Locate the cell with the specified text and output its [X, Y] center coordinate. 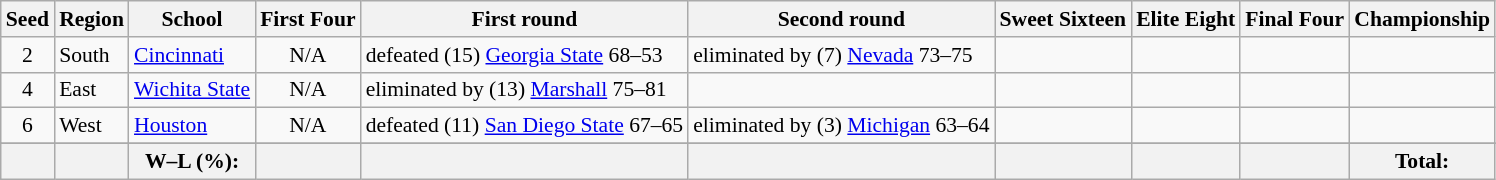
Seed [28, 19]
eliminated by (3) Michigan 63–64 [841, 126]
defeated (15) Georgia State 68–53 [525, 55]
East [92, 90]
First Four [308, 19]
Wichita State [192, 90]
eliminated by (13) Marshall 75–81 [525, 90]
South [92, 55]
W–L (%): [192, 162]
Second round [841, 19]
2 [28, 55]
Elite Eight [1186, 19]
Total: [1422, 162]
eliminated by (7) Nevada 73–75 [841, 55]
First round [525, 19]
Final Four [1294, 19]
West [92, 126]
Region [92, 19]
School [192, 19]
4 [28, 90]
defeated (11) San Diego State 67–65 [525, 126]
Championship [1422, 19]
Sweet Sixteen [1062, 19]
Cincinnati [192, 55]
Houston [192, 126]
6 [28, 126]
